Provide the (X, Y) coordinate of the cell's center where the given text is located.  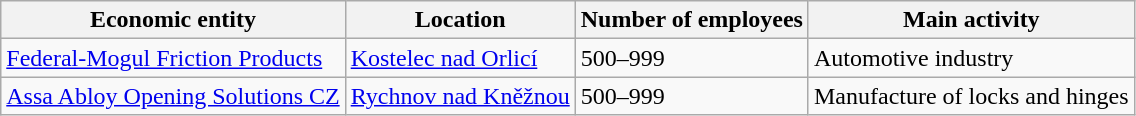
Number of employees (692, 20)
Automotive industry (971, 58)
Assa Abloy Opening Solutions CZ (173, 96)
Federal-Mogul Friction Products (173, 58)
Economic entity (173, 20)
Manufacture of locks and hinges (971, 96)
Location (460, 20)
Main activity (971, 20)
Rychnov nad Kněžnou (460, 96)
Kostelec nad Orlicí (460, 58)
